Extract the [X, Y] coordinate from the center of the cell holding the provided text.  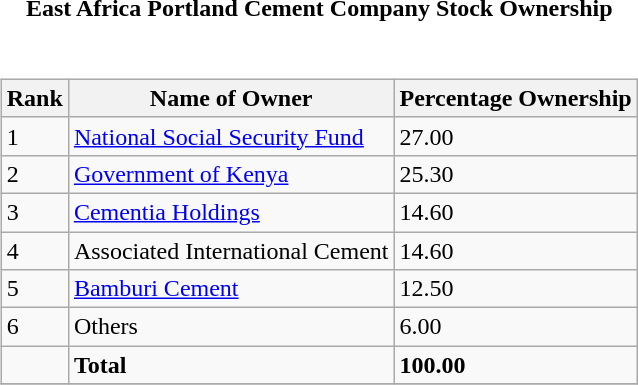
100.00 [516, 365]
National Social Security Fund [231, 136]
Percentage Ownership [516, 98]
Name of Owner [231, 98]
3 [34, 212]
4 [34, 251]
5 [34, 289]
Cementia Holdings [231, 212]
2 [34, 174]
Bamburi Cement [231, 289]
12.50 [516, 289]
6 [34, 327]
Others [231, 327]
27.00 [516, 136]
1 [34, 136]
Total [231, 365]
Rank [34, 98]
25.30 [516, 174]
Government of Kenya [231, 174]
6.00 [516, 327]
Associated International Cement [231, 251]
